Locate the cell with the specified text and output its [X, Y] center coordinate. 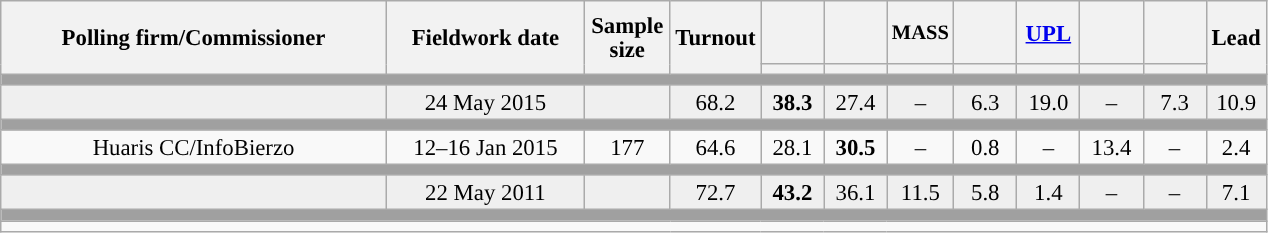
72.7 [716, 194]
2.4 [1236, 148]
Lead [1236, 38]
0.8 [986, 148]
MASS [920, 32]
43.2 [792, 194]
5.8 [986, 194]
30.5 [856, 148]
38.3 [792, 102]
11.5 [920, 194]
10.9 [1236, 102]
Turnout [716, 38]
Sample size [627, 38]
13.4 [1112, 148]
12–16 Jan 2015 [485, 148]
7.3 [1174, 102]
28.1 [792, 148]
22 May 2011 [485, 194]
6.3 [986, 102]
68.2 [716, 102]
1.4 [1048, 194]
36.1 [856, 194]
177 [627, 148]
27.4 [856, 102]
Polling firm/Commissioner [194, 38]
UPL [1048, 32]
Huaris CC/InfoBierzo [194, 148]
19.0 [1048, 102]
24 May 2015 [485, 102]
Fieldwork date [485, 38]
7.1 [1236, 194]
64.6 [716, 148]
